Search for the cell housing the specified text and yield its (x, y) center coordinate. 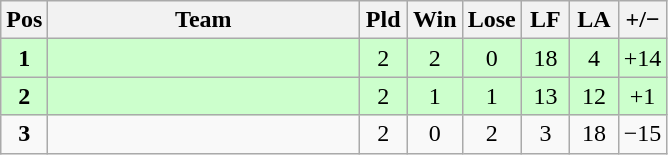
Pld (384, 20)
13 (546, 96)
Lose (492, 20)
12 (594, 96)
−15 (642, 134)
Pos (24, 20)
Team (204, 20)
Win (434, 20)
+1 (642, 96)
4 (594, 58)
+/− (642, 20)
+14 (642, 58)
LA (594, 20)
LF (546, 20)
